From the cell containing the given text, extract its center point as [X, Y] coordinate. 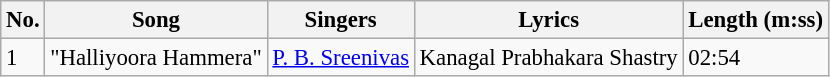
"Halliyoora Hammera" [156, 58]
Lyrics [548, 20]
P. B. Sreenivas [340, 58]
1 [23, 58]
02:54 [756, 58]
Song [156, 20]
Kanagal Prabhakara Shastry [548, 58]
Length (m:ss) [756, 20]
No. [23, 20]
Singers [340, 20]
